Capture the cell that displays the provided text and extract its (x, y) central coordinate. 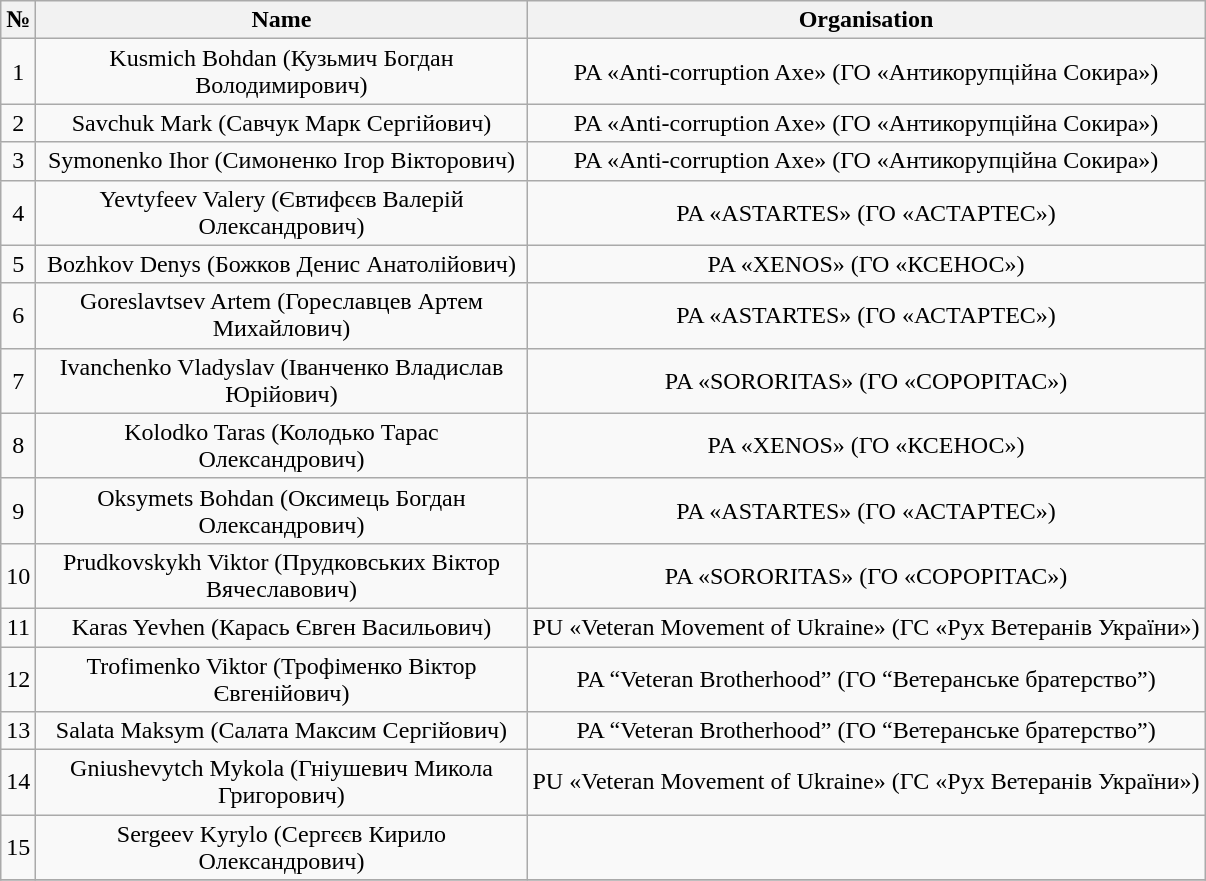
Ivanchenko Vladyslav (Іванченко Владислав Юрійович) (282, 380)
5 (18, 264)
15 (18, 848)
10 (18, 576)
7 (18, 380)
Gniushevytch Mykola (Гніушевич Микола Григорович) (282, 782)
12 (18, 678)
1 (18, 72)
№ (18, 20)
Kusmich Bohdan (Кузьмич Богдан Володимирович) (282, 72)
Kolodko Taras (Колодько Тарас Олександрович) (282, 446)
6 (18, 316)
Savchuk Mark (Савчук Марк Сергійович) (282, 123)
9 (18, 510)
Yevtyfeev Valery (Євтифєєв Валерій Олександрович) (282, 212)
Sergeev Kyrylo (Сергєєв Кирило Олександрович) (282, 848)
13 (18, 731)
2 (18, 123)
Prudkovskykh Viktor (Прудковських Віктор Вячеславович) (282, 576)
Bozhkov Denys (Божков Денис Анатолійович) (282, 264)
8 (18, 446)
14 (18, 782)
Oksymets Bohdan (Оксимець Богдан Олександрович) (282, 510)
Trofimenko Viktor (Трофіменко Віктор Євгенійович) (282, 678)
3 (18, 161)
Symonenko Ihor (Симоненко Ігор Вікторович) (282, 161)
Goreslavtsev Artem (Гореславцев Артем Михайлович) (282, 316)
Name (282, 20)
11 (18, 627)
Karas Yevhen (Карась Євген Васильович) (282, 627)
Salata Maksym (Салата Максим Сергійович) (282, 731)
Organisation (866, 20)
4 (18, 212)
